Output the (X, Y) coordinate of the center of the cell containing the given text.  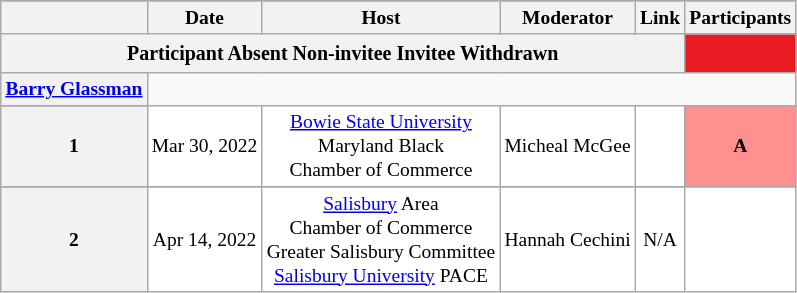
Moderator (568, 18)
2 (74, 240)
Mar 30, 2022 (204, 146)
Date (204, 18)
Link (660, 18)
Host (381, 18)
Bowie State UniversityMaryland BlackChamber of Commerce (381, 146)
A (740, 146)
Participants (740, 18)
Micheal McGee (568, 146)
N/A (660, 240)
Salisbury AreaChamber of CommerceGreater Salisbury CommitteeSalisbury University PACE (381, 240)
Hannah Cechini (568, 240)
1 (74, 146)
Barry Glassman (74, 88)
Participant Absent Non-invitee Invitee Withdrawn (343, 53)
Apr 14, 2022 (204, 240)
